Return [X, Y] of the center of cell containing provided text 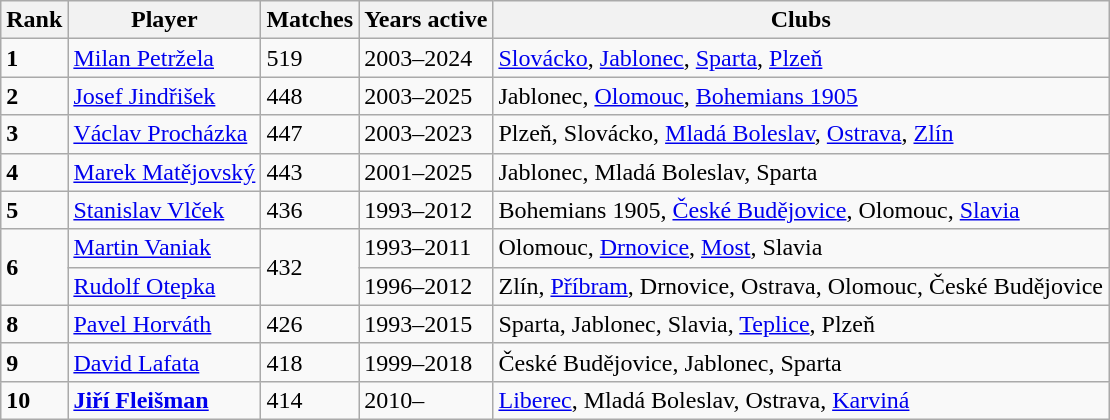
426 [310, 324]
Jiří Fleišman [164, 400]
Jablonec, Mladá Boleslav, Sparta [801, 172]
Zlín, Příbram, Drnovice, Ostrava, Olomouc, České Budějovice [801, 286]
Marek Matějovský [164, 172]
1993–2011 [426, 248]
1993–2015 [426, 324]
4 [34, 172]
418 [310, 362]
448 [310, 96]
10 [34, 400]
Sparta, Jablonec, Slavia, Teplice, Plzeň [801, 324]
1996–2012 [426, 286]
Václav Procházka [164, 134]
Olomouc, Drnovice, Most, Slavia [801, 248]
1 [34, 58]
Clubs [801, 20]
5 [34, 210]
1999–2018 [426, 362]
2 [34, 96]
Martin Vaniak [164, 248]
Stanislav Vlček [164, 210]
9 [34, 362]
Pavel Horváth [164, 324]
2003–2023 [426, 134]
519 [310, 58]
2003–2024 [426, 58]
David Lafata [164, 362]
Bohemians 1905, České Budějovice, Olomouc, Slavia [801, 210]
436 [310, 210]
Liberec, Mladá Boleslav, Ostrava, Karviná [801, 400]
Years active [426, 20]
443 [310, 172]
Plzeň, Slovácko, Mladá Boleslav, Ostrava, Zlín [801, 134]
České Budějovice, Jablonec, Sparta [801, 362]
3 [34, 134]
447 [310, 134]
Slovácko, Jablonec, Sparta, Plzeň [801, 58]
Milan Petržela [164, 58]
Jablonec, Olomouc, Bohemians 1905 [801, 96]
Rudolf Otepka [164, 286]
Rank [34, 20]
2001–2025 [426, 172]
2010– [426, 400]
2003–2025 [426, 96]
Matches [310, 20]
432 [310, 267]
414 [310, 400]
1993–2012 [426, 210]
Josef Jindřišek [164, 96]
8 [34, 324]
6 [34, 267]
Player [164, 20]
